Output the (x, y) coordinate of the center of the cell containing the given text.  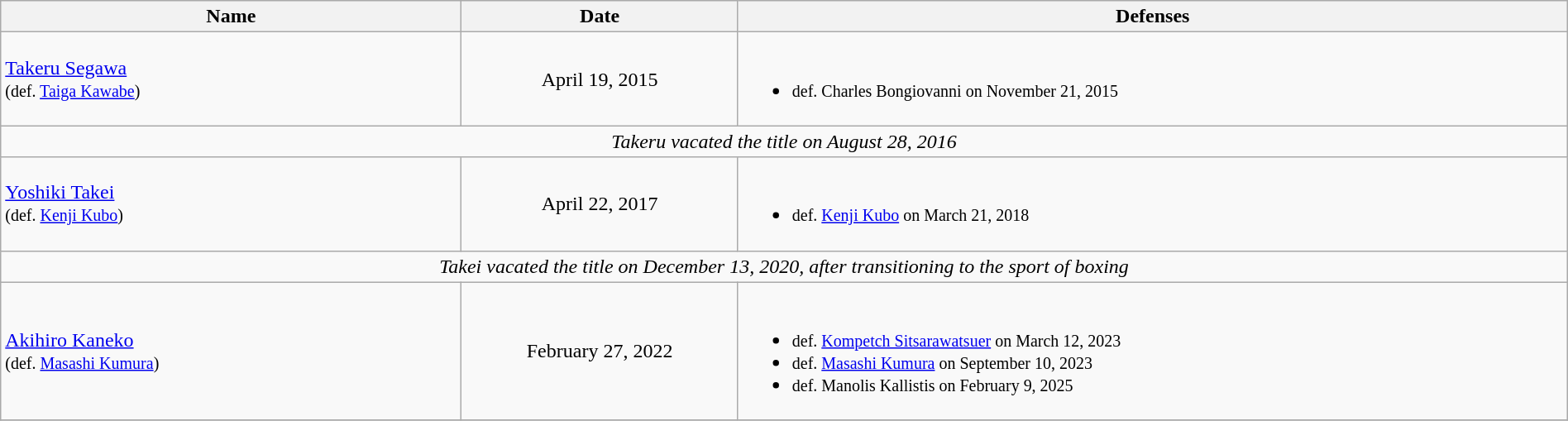
Name (232, 17)
April 22, 2017 (600, 203)
Date (600, 17)
def. Kompetch Sitsarawatsuer on March 12, 2023def. Masashi Kumura on September 10, 2023def. Manolis Kallistis on February 9, 2025 (1153, 351)
Yoshiki Takei (def. Kenji Kubo) (232, 203)
Takeru vacated the title on August 28, 2016 (784, 141)
def. Charles Bongiovanni on November 21, 2015 (1153, 79)
Akihiro Kaneko (def. Masashi Kumura) (232, 351)
def. Kenji Kubo on March 21, 2018 (1153, 203)
Takei vacated the title on December 13, 2020, after transitioning to the sport of boxing (784, 266)
February 27, 2022 (600, 351)
Defenses (1153, 17)
April 19, 2015 (600, 79)
Takeru Segawa (def. Taiga Kawabe) (232, 79)
